Find where the given text appears and provide that cell's center as (x, y) coordinate. 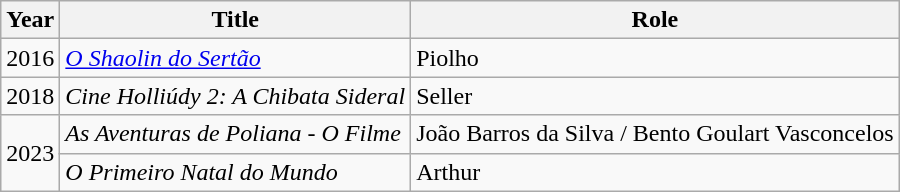
O Primeiro Natal do Mundo (236, 172)
2016 (30, 58)
Piolho (656, 58)
As Aventuras de Poliana - O Filme (236, 134)
Cine Holliúdy 2: A Chibata Sideral (236, 96)
Seller (656, 96)
João Barros da Silva / Bento Goulart Vasconcelos (656, 134)
Title (236, 20)
2023 (30, 153)
2018 (30, 96)
O Shaolin do Sertão (236, 58)
Role (656, 20)
Year (30, 20)
Arthur (656, 172)
